Pinpoint the cell where the given text exists, returning its [x, y] midpoint coordinate. 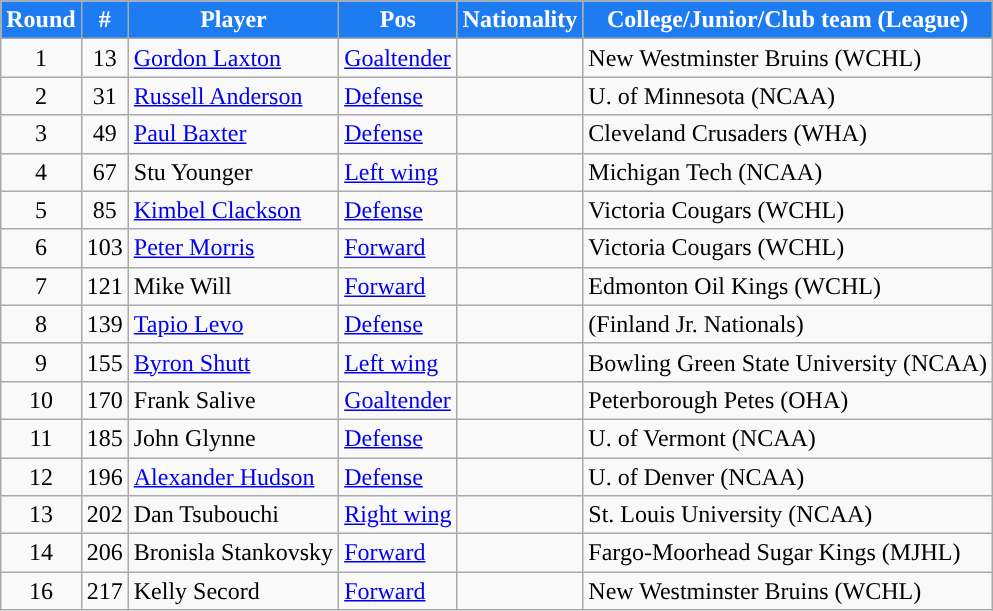
# [104, 20]
155 [104, 362]
49 [104, 134]
Mike Will [233, 286]
5 [41, 210]
Alexander Hudson [233, 477]
Michigan Tech (NCAA) [788, 172]
11 [41, 438]
Peterborough Petes (OHA) [788, 400]
Player [233, 20]
U. of Vermont (NCAA) [788, 438]
Kelly Secord [233, 591]
U. of Denver (NCAA) [788, 477]
31 [104, 96]
St. Louis University (NCAA) [788, 515]
7 [41, 286]
16 [41, 591]
Right wing [398, 515]
U. of Minnesota (NCAA) [788, 96]
202 [104, 515]
3 [41, 134]
10 [41, 400]
103 [104, 248]
Kimbel Clackson [233, 210]
217 [104, 591]
2 [41, 96]
8 [41, 324]
John Glynne [233, 438]
Russell Anderson [233, 96]
Byron Shutt [233, 362]
121 [104, 286]
Peter Morris [233, 248]
Round [41, 20]
Nationality [520, 20]
139 [104, 324]
Cleveland Crusaders (WHA) [788, 134]
Bowling Green State University (NCAA) [788, 362]
206 [104, 553]
Dan Tsubouchi [233, 515]
Tapio Levo [233, 324]
12 [41, 477]
Edmonton Oil Kings (WCHL) [788, 286]
Stu Younger [233, 172]
6 [41, 248]
185 [104, 438]
Paul Baxter [233, 134]
14 [41, 553]
Pos [398, 20]
67 [104, 172]
9 [41, 362]
College/Junior/Club team (League) [788, 20]
85 [104, 210]
Frank Salive [233, 400]
(Finland Jr. Nationals) [788, 324]
1 [41, 58]
4 [41, 172]
Gordon Laxton [233, 58]
Fargo-Moorhead Sugar Kings (MJHL) [788, 553]
170 [104, 400]
196 [104, 477]
Bronisla Stankovsky [233, 553]
